Capture the cell that displays the provided text and extract its (x, y) central coordinate. 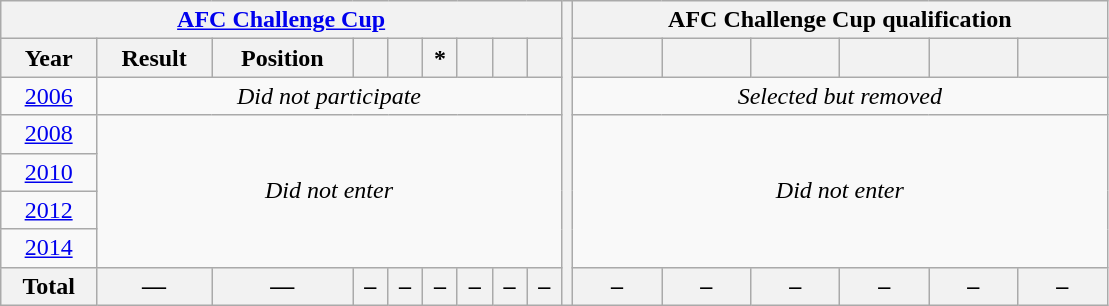
2008 (49, 134)
Selected but removed (840, 96)
* (440, 58)
Result (154, 58)
Did not participate (330, 96)
2014 (49, 248)
Total (49, 286)
Position (282, 58)
2012 (49, 210)
2010 (49, 172)
2006 (49, 96)
Year (49, 58)
AFC Challenge Cup (282, 20)
AFC Challenge Cup qualification (840, 20)
